Return [X, Y] of the center of cell containing provided text 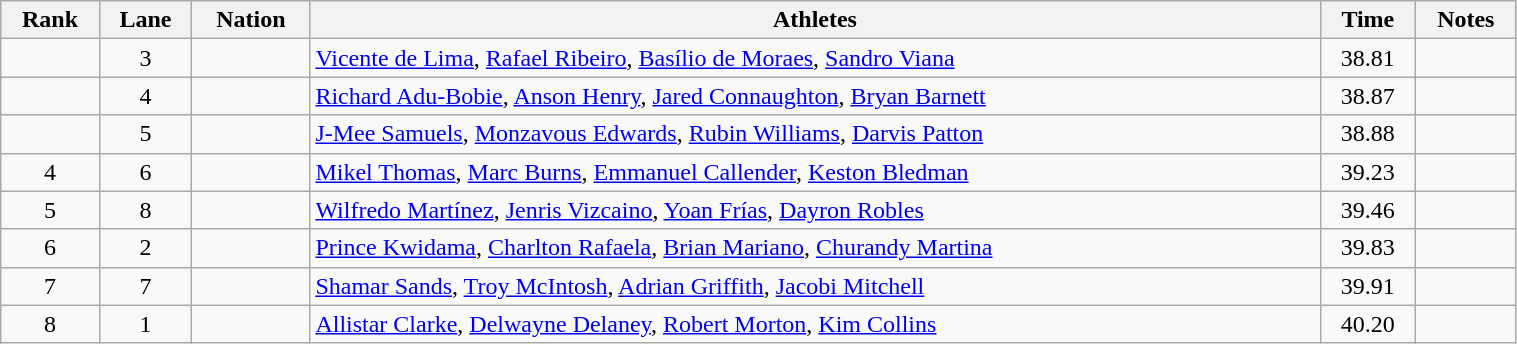
Richard Adu-Bobie, Anson Henry, Jared Connaughton, Bryan Barnett [815, 96]
39.23 [1368, 172]
J-Mee Samuels, Monzavous Edwards, Rubin Williams, Darvis Patton [815, 134]
Allistar Clarke, Delwayne Delaney, Robert Morton, Kim Collins [815, 324]
Time [1368, 20]
Athletes [815, 20]
Vicente de Lima, Rafael Ribeiro, Basílio de Moraes, Sandro Viana [815, 58]
Shamar Sands, Troy McIntosh, Adrian Griffith, Jacobi Mitchell [815, 286]
40.20 [1368, 324]
Mikel Thomas, Marc Burns, Emmanuel Callender, Keston Bledman [815, 172]
Wilfredo Martínez, Jenris Vizcaino, Yoan Frías, Dayron Robles [815, 210]
38.87 [1368, 96]
1 [146, 324]
2 [146, 248]
38.81 [1368, 58]
Nation [251, 20]
Lane [146, 20]
3 [146, 58]
Notes [1466, 20]
Rank [50, 20]
Prince Kwidama, Charlton Rafaela, Brian Mariano, Churandy Martina [815, 248]
39.46 [1368, 210]
39.91 [1368, 286]
39.83 [1368, 248]
38.88 [1368, 134]
